Provide the [x, y] coordinate of the cell's center where the given text is located.  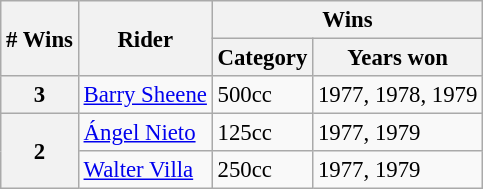
2 [40, 152]
Wins [347, 20]
500cc [262, 95]
1977, 1978, 1979 [398, 95]
125cc [262, 133]
# Wins [40, 38]
3 [40, 95]
250cc [262, 170]
Barry Sheene [145, 95]
Rider [145, 38]
Years won [398, 58]
Walter Villa [145, 170]
Category [262, 58]
Ángel Nieto [145, 133]
